Locate the cell with the specified text and output its [X, Y] center coordinate. 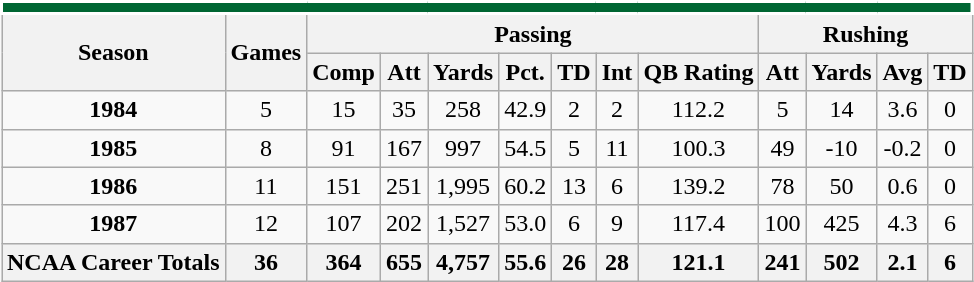
997 [464, 148]
1986 [114, 186]
13 [574, 186]
53.0 [526, 224]
241 [782, 262]
15 [344, 110]
107 [344, 224]
35 [404, 110]
1,527 [464, 224]
1984 [114, 110]
655 [404, 262]
12 [266, 224]
Games [266, 52]
0.6 [902, 186]
Passing [533, 34]
-0.2 [902, 148]
Comp [344, 72]
121.1 [698, 262]
91 [344, 148]
425 [842, 224]
1987 [114, 224]
139.2 [698, 186]
4,757 [464, 262]
1985 [114, 148]
49 [782, 148]
112.2 [698, 110]
258 [464, 110]
28 [617, 262]
9 [617, 224]
Int [617, 72]
100.3 [698, 148]
55.6 [526, 262]
78 [782, 186]
Pct. [526, 72]
Avg [902, 72]
-10 [842, 148]
202 [404, 224]
151 [344, 186]
QB Rating [698, 72]
8 [266, 148]
2.1 [902, 262]
167 [404, 148]
14 [842, 110]
4.3 [902, 224]
Rushing [866, 34]
100 [782, 224]
1,995 [464, 186]
3.6 [902, 110]
502 [842, 262]
26 [574, 262]
Season [114, 52]
251 [404, 186]
117.4 [698, 224]
50 [842, 186]
54.5 [526, 148]
364 [344, 262]
42.9 [526, 110]
60.2 [526, 186]
NCAA Career Totals [114, 262]
36 [266, 262]
